For the text-containing cell, return its midpoint in (x, y) coordinate format. 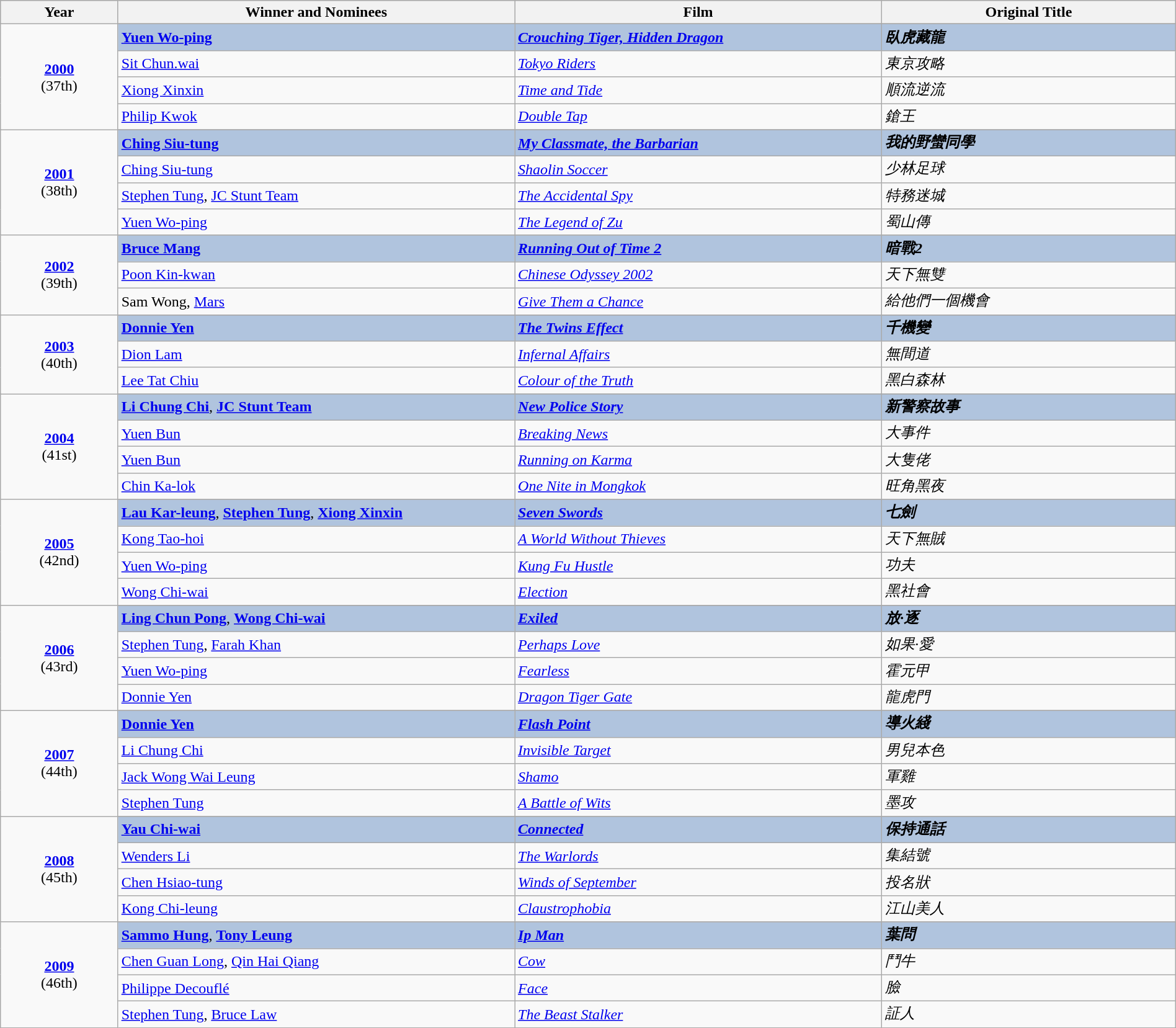
Shamo (698, 777)
Jack Wong Wai Leung (316, 777)
Winds of September (698, 882)
One Nite in Mongkok (698, 486)
功夫 (1029, 566)
Sam Wong, Mars (316, 302)
七劍 (1029, 512)
大隻佬 (1029, 460)
A Battle of Wits (698, 803)
投名狀 (1029, 882)
2007(44th) (60, 763)
霍元甲 (1029, 671)
Poon Kin-kwan (316, 275)
千機變 (1029, 328)
集結號 (1029, 856)
Running Out of Time 2 (698, 248)
Original Title (1029, 12)
Stephen Tung (316, 803)
Kong Tao-hoi (316, 540)
Wenders Li (316, 856)
順流逆流 (1029, 91)
The Beast Stalker (698, 1015)
Double Tap (698, 117)
如果·愛 (1029, 645)
黑社會 (1029, 592)
Stephen Tung, Farah Khan (316, 645)
2000(37th) (60, 77)
Fearless (698, 671)
Xiong Xinxin (316, 91)
Face (698, 988)
臉 (1029, 988)
Stephen Tung, JC Stunt Team (316, 196)
放·逐 (1029, 618)
導火綫 (1029, 723)
Connected (698, 830)
Exiled (698, 618)
The Legend of Zu (698, 222)
Sammo Hung, Tony Leung (316, 936)
Claustrophobia (698, 908)
Kong Chi-leung (316, 908)
無間道 (1029, 355)
鎗王 (1029, 117)
2004(41st) (60, 447)
Flash Point (698, 723)
Li Chung Chi (316, 751)
東京攻略 (1029, 63)
Film (698, 12)
Chen Guan Long, Qin Hai Qiang (316, 962)
証人 (1029, 1015)
2001(38th) (60, 182)
Shaolin Soccer (698, 170)
Running on Karma (698, 460)
我的野蠻同學 (1029, 143)
Lau Kar-leung, Stephen Tung, Xiong Xinxin (316, 512)
Philippe Decouflé (316, 988)
軍雞 (1029, 777)
Seven Swords (698, 512)
Infernal Affairs (698, 355)
Chin Ka-lok (316, 486)
Chen Hsiao-tung (316, 882)
Li Chung Chi, JC Stunt Team (316, 407)
The Twins Effect (698, 328)
New Police Story (698, 407)
Cow (698, 962)
大事件 (1029, 433)
墨攻 (1029, 803)
黑白森林 (1029, 381)
Year (60, 12)
Ling Chun Pong, Wong Chi-wai (316, 618)
暗戰2 (1029, 248)
Colour of the Truth (698, 381)
2005(42nd) (60, 552)
Ip Man (698, 936)
Tokyo Riders (698, 63)
Wong Chi-wai (316, 592)
Sit Chun.wai (316, 63)
Dragon Tiger Gate (698, 697)
Chinese Odyssey 2002 (698, 275)
2008(45th) (60, 869)
Winner and Nominees (316, 12)
My Classmate, the Barbarian (698, 143)
少林足球 (1029, 170)
旺角黑夜 (1029, 486)
葉問 (1029, 936)
The Accidental Spy (698, 196)
Stephen Tung, Bruce Law (316, 1015)
Breaking News (698, 433)
天下無賊 (1029, 540)
臥虎藏龍 (1029, 37)
Election (698, 592)
Kung Fu Hustle (698, 566)
The Warlords (698, 856)
Bruce Mang (316, 248)
江山美人 (1029, 908)
特務迷城 (1029, 196)
Perhaps Love (698, 645)
2003(40th) (60, 354)
Crouching Tiger, Hidden Dragon (698, 37)
給他們一個機會 (1029, 302)
Philip Kwok (316, 117)
保持通話 (1029, 830)
Time and Tide (698, 91)
龍虎門 (1029, 697)
Yau Chi-wai (316, 830)
Give Them a Chance (698, 302)
Invisible Target (698, 751)
天下無雙 (1029, 275)
鬥牛 (1029, 962)
蜀山傳 (1029, 222)
新警察故事 (1029, 407)
2009(46th) (60, 975)
Dion Lam (316, 355)
男兒本色 (1029, 751)
2002(39th) (60, 275)
A World Without Thieves (698, 540)
2006(43rd) (60, 658)
Lee Tat Chiu (316, 381)
